Identify which cell holds the provided text, then report its (X, Y) central coordinate. 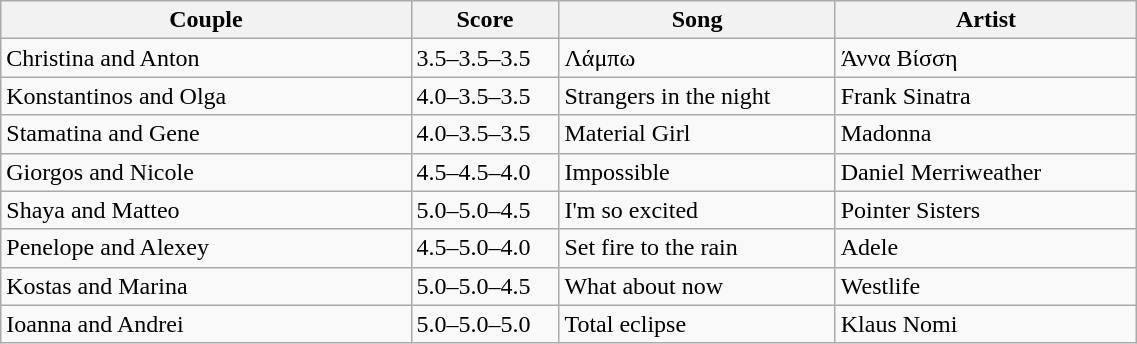
Madonna (986, 134)
Frank Sinatra (986, 96)
What about now (697, 286)
Impossible (697, 172)
Total eclipse (697, 324)
3.5–3.5–3.5 (485, 58)
Material Girl (697, 134)
Song (697, 20)
Klaus Nomi (986, 324)
Score (485, 20)
Giorgos and Nicole (206, 172)
5.0–5.0–5.0 (485, 324)
I'm so excited (697, 210)
Christina and Anton (206, 58)
Kostas and Marina (206, 286)
Set fire to the rain (697, 248)
Stamatina and Gene (206, 134)
Penelope and Alexey (206, 248)
4.5–4.5–4.0 (485, 172)
Konstantinos and Olga (206, 96)
Ioanna and Andrei (206, 324)
Artist (986, 20)
4.5–5.0–4.0 (485, 248)
Couple (206, 20)
Strangers in the night (697, 96)
Pointer Sisters (986, 210)
Westlife (986, 286)
Shaya and Matteo (206, 210)
Άννα Βίσση (986, 58)
Daniel Merriweather (986, 172)
Adele (986, 248)
Λάμπω (697, 58)
